Determine the [X, Y] coordinate at the center of the cell enclosing the given text.  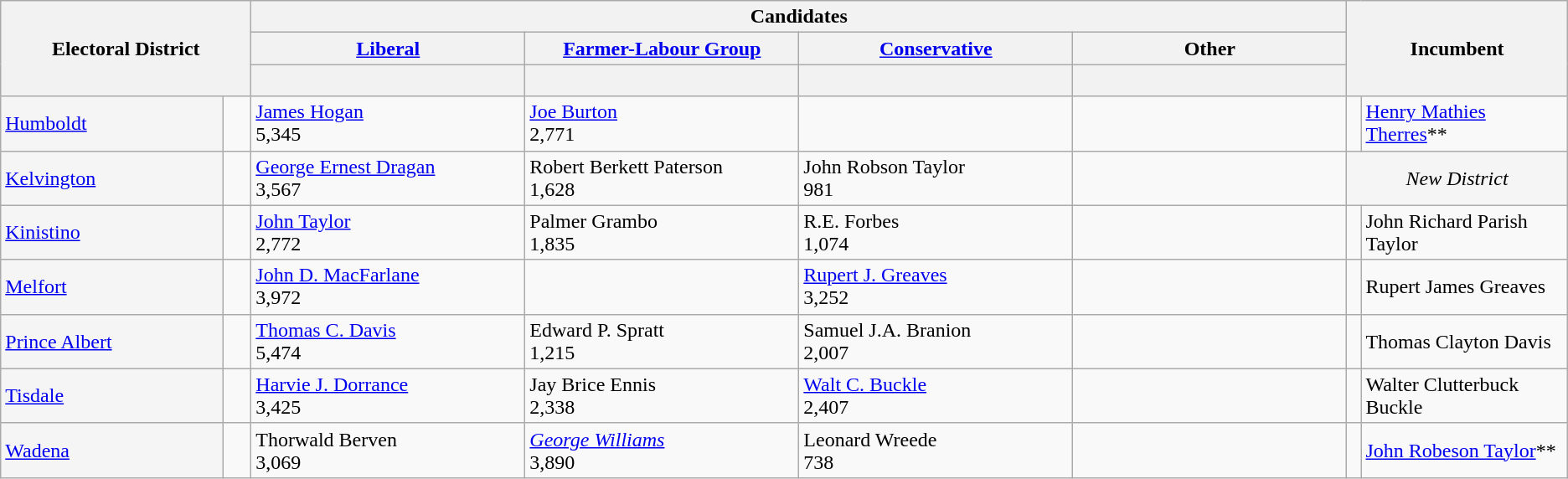
James Hogan5,345 [389, 124]
New District [1457, 178]
Humboldt [112, 124]
Farmer-Labour Group [662, 49]
Thomas C. Davis5,474 [389, 342]
Henry Mathies Therres** [1464, 124]
Rupert J. Greaves3,252 [936, 286]
John Taylor2,772 [389, 233]
Thomas Clayton Davis [1464, 342]
Harvie J. Dorrance3,425 [389, 395]
Kelvington [112, 178]
John Robeson Taylor** [1464, 451]
Tisdale [112, 395]
Walt C. Buckle2,407 [936, 395]
Wadena [112, 451]
Rupert James Greaves [1464, 286]
Electoral District [126, 49]
George Ernest Dragan3,567 [389, 178]
John D. MacFarlane3,972 [389, 286]
Robert Berkett Paterson1,628 [662, 178]
Liberal [389, 49]
Thorwald Berven3,069 [389, 451]
Samuel J.A. Branion2,007 [936, 342]
Kinistino [112, 233]
Joe Burton2,771 [662, 124]
George Williams3,890 [662, 451]
Jay Brice Ennis2,338 [662, 395]
Candidates [799, 17]
Prince Albert [112, 342]
Edward P. Spratt1,215 [662, 342]
Palmer Grambo1,835 [662, 233]
Melfort [112, 286]
Walter Clutterbuck Buckle [1464, 395]
Incumbent [1457, 49]
John Richard Parish Taylor [1464, 233]
Other [1210, 49]
John Robson Taylor981 [936, 178]
Conservative [936, 49]
R.E. Forbes1,074 [936, 233]
Leonard Wreede738 [936, 451]
